Extract the (x, y) coordinate from the center of the cell holding the provided text.  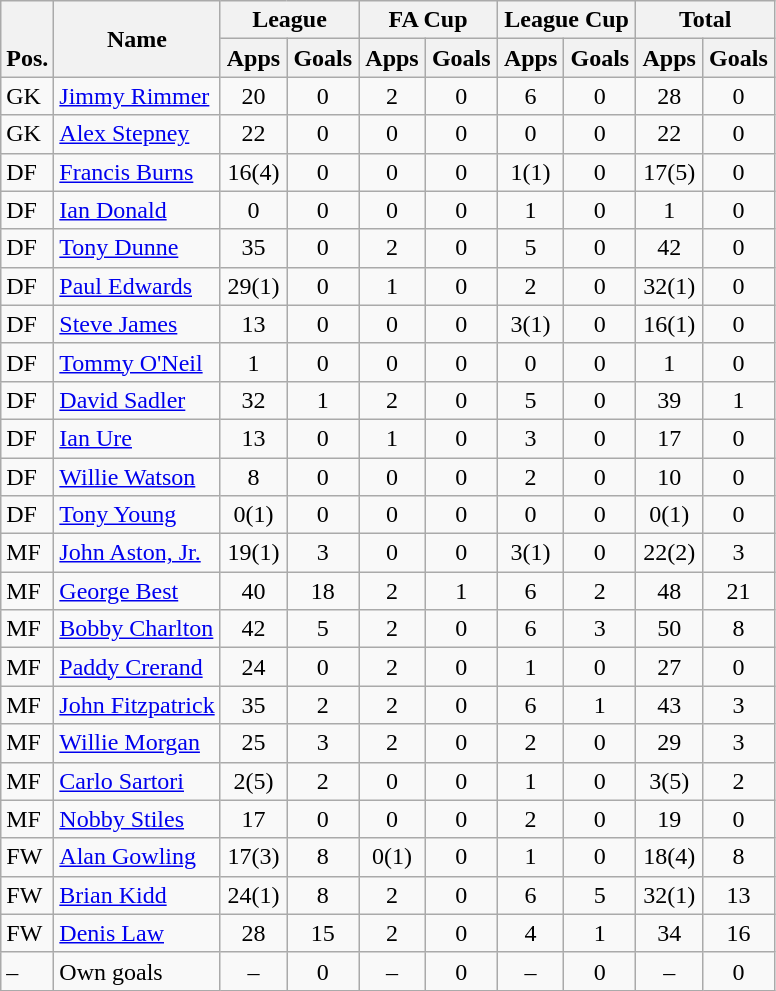
Jimmy Rimmer (137, 96)
Ian Donald (137, 210)
29(1) (254, 286)
FA Cup (428, 20)
Alex Stepney (137, 134)
Carlo Sartori (137, 781)
17(3) (254, 857)
Tony Dunne (137, 248)
24 (254, 667)
40 (254, 591)
34 (670, 933)
29 (670, 743)
16 (738, 933)
32 (254, 400)
Francis Burns (137, 172)
Bobby Charlton (137, 629)
Denis Law (137, 933)
24(1) (254, 895)
Willie Morgan (137, 743)
John Fitzpatrick (137, 705)
50 (670, 629)
39 (670, 400)
Paul Edwards (137, 286)
2(5) (254, 781)
George Best (137, 591)
Total (706, 20)
19(1) (254, 553)
21 (738, 591)
43 (670, 705)
Paddy Crerand (137, 667)
Tony Young (137, 515)
25 (254, 743)
Own goals (137, 971)
Name (137, 39)
Alan Gowling (137, 857)
18 (323, 591)
19 (670, 819)
20 (254, 96)
18(4) (670, 857)
Ian Ure (137, 438)
John Aston, Jr. (137, 553)
10 (670, 477)
16(1) (670, 324)
27 (670, 667)
League (290, 20)
Nobby Stiles (137, 819)
15 (323, 933)
3(5) (670, 781)
League Cup (566, 20)
Willie Watson (137, 477)
4 (530, 933)
16(4) (254, 172)
Pos. (28, 39)
Brian Kidd (137, 895)
22(2) (670, 553)
Steve James (137, 324)
Tommy O'Neil (137, 362)
David Sadler (137, 400)
1(1) (530, 172)
48 (670, 591)
17(5) (670, 172)
